Search for the cell housing the specified text and yield its (x, y) center coordinate. 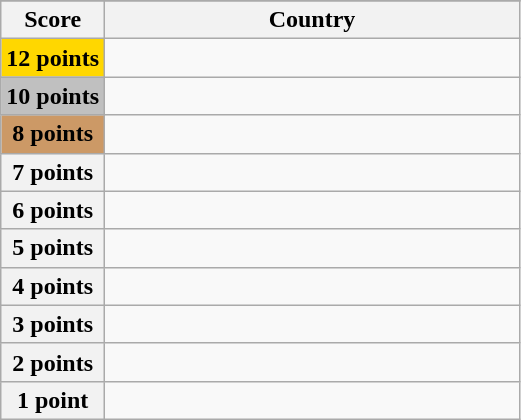
3 points (53, 324)
12 points (53, 58)
1 point (53, 400)
Score (53, 20)
Country (312, 20)
8 points (53, 134)
4 points (53, 286)
5 points (53, 248)
7 points (53, 172)
2 points (53, 362)
10 points (53, 96)
6 points (53, 210)
